Search for the cell housing the specified text and yield its [x, y] center coordinate. 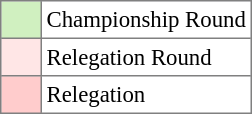
Championship Round [146, 20]
Relegation [146, 95]
Relegation Round [146, 57]
